Identify which cell holds the provided text, then report its [X, Y] central coordinate. 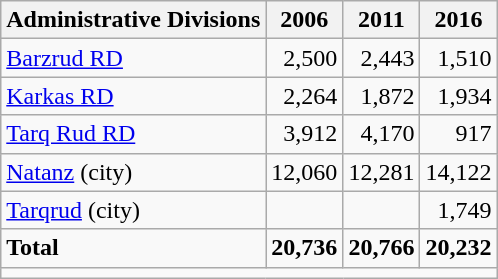
1,872 [382, 96]
2016 [458, 20]
Tarq Rud RD [134, 134]
12,281 [382, 172]
Administrative Divisions [134, 20]
Natanz (city) [134, 172]
2006 [304, 20]
2011 [382, 20]
2,500 [304, 58]
3,912 [304, 134]
4,170 [382, 134]
2,264 [304, 96]
Tarqrud (city) [134, 210]
Total [134, 248]
2,443 [382, 58]
917 [458, 134]
12,060 [304, 172]
1,510 [458, 58]
14,122 [458, 172]
20,232 [458, 248]
20,736 [304, 248]
20,766 [382, 248]
1,934 [458, 96]
1,749 [458, 210]
Karkas RD [134, 96]
Barzrud RD [134, 58]
